Provide the [x, y] coordinate of the cell's center where the given text is located.  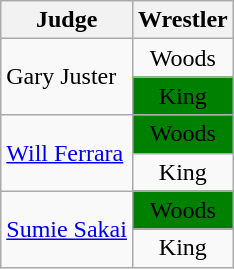
Wrestler [182, 20]
Judge [67, 20]
Sumie Sakai [67, 229]
Will Ferrara [67, 153]
Gary Juster [67, 77]
